Scan for the cell matching the given text and deliver its [X, Y] coordinate at center. 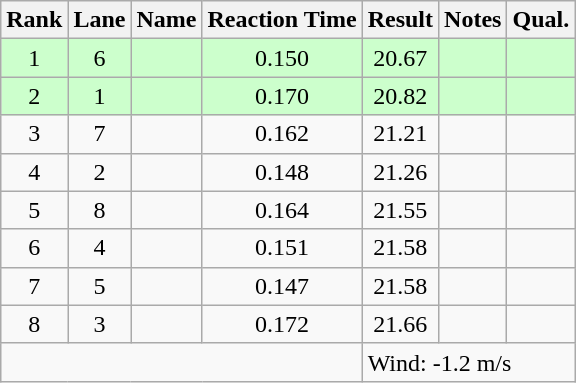
21.66 [400, 324]
Notes [473, 20]
21.26 [400, 172]
21.21 [400, 134]
0.148 [282, 172]
0.151 [282, 248]
Qual. [541, 20]
Lane [100, 20]
Wind: -1.2 m/s [468, 362]
Rank [34, 20]
0.172 [282, 324]
0.164 [282, 210]
Name [166, 20]
20.67 [400, 58]
Reaction Time [282, 20]
20.82 [400, 96]
0.150 [282, 58]
0.170 [282, 96]
0.162 [282, 134]
0.147 [282, 286]
Result [400, 20]
21.55 [400, 210]
